Detect which cell encompasses the target text, then output its [X, Y] center coordinate. 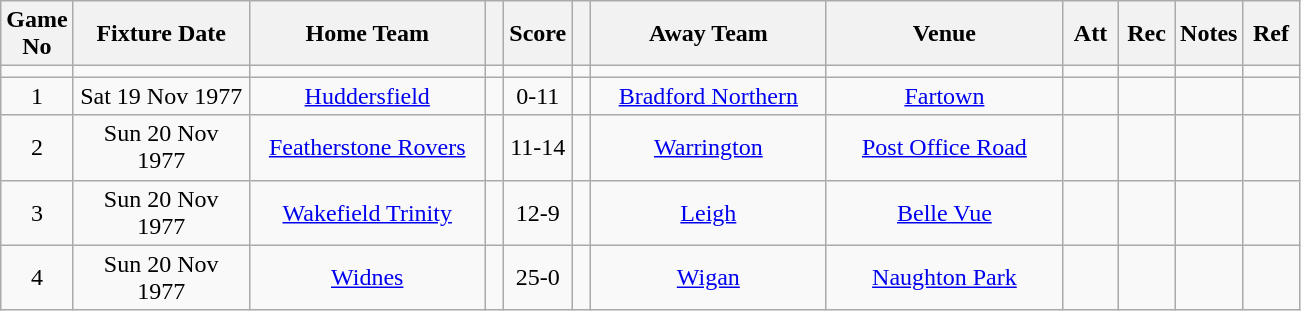
Wigan [708, 278]
Att [1090, 34]
Post Office Road [944, 148]
Warrington [708, 148]
Away Team [708, 34]
Fartown [944, 96]
Bradford Northern [708, 96]
Sat 19 Nov 1977 [161, 96]
Wakefield Trinity [367, 212]
11-14 [538, 148]
12-9 [538, 212]
Home Team [367, 34]
Belle Vue [944, 212]
2 [37, 148]
Notes [1209, 34]
4 [37, 278]
Naughton Park [944, 278]
Score [538, 34]
Fixture Date [161, 34]
Venue [944, 34]
Featherstone Rovers [367, 148]
Widnes [367, 278]
3 [37, 212]
Rec [1147, 34]
25-0 [538, 278]
Game No [37, 34]
0-11 [538, 96]
Leigh [708, 212]
1 [37, 96]
Huddersfield [367, 96]
Ref [1271, 34]
